Scan for the cell matching the given text and deliver its (X, Y) coordinate at center. 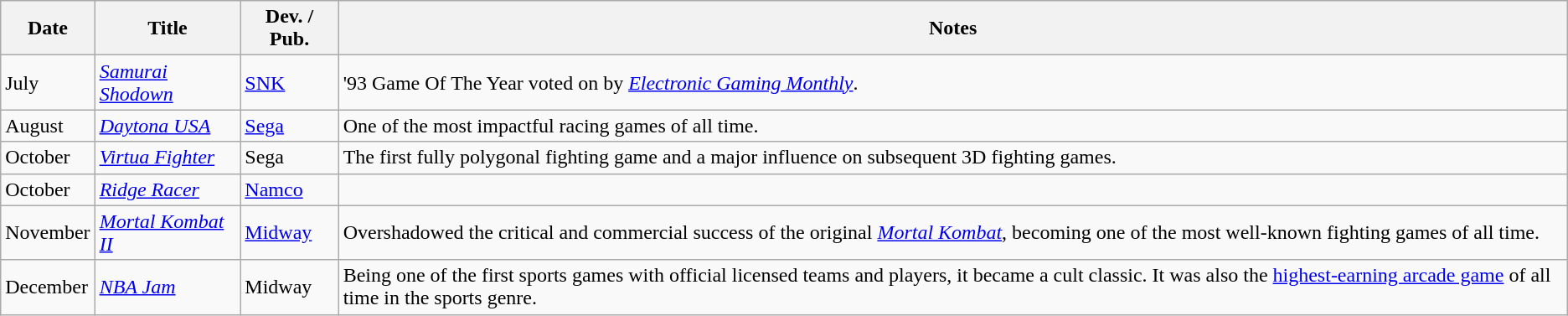
Ridge Racer (168, 189)
August (48, 126)
Title (168, 28)
Dev. / Pub. (290, 28)
One of the most impactful racing games of all time. (953, 126)
Virtua Fighter (168, 158)
'93 Game Of The Year voted on by Electronic Gaming Monthly. (953, 82)
The first fully polygonal fighting game and a major influence on subsequent 3D fighting games. (953, 158)
July (48, 82)
Samurai Shodown (168, 82)
December (48, 287)
Daytona USA (168, 126)
SNK (290, 82)
Date (48, 28)
NBA Jam (168, 287)
November (48, 233)
Namco (290, 189)
Overshadowed the critical and commercial success of the original Mortal Kombat, becoming one of the most well-known fighting games of all time. (953, 233)
Notes (953, 28)
Mortal Kombat II (168, 233)
